Pinpoint the cell where the given text exists, returning its [x, y] midpoint coordinate. 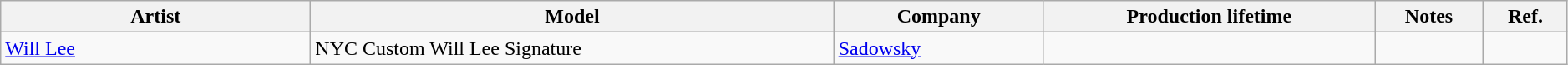
Notes [1429, 17]
Will Lee [155, 48]
Model [572, 17]
NYC Custom Will Lee Signature [572, 48]
Production lifetime [1209, 17]
Company [939, 17]
Artist [155, 17]
Ref. [1525, 17]
Sadowsky [939, 48]
